Provide the (X, Y) coordinate of the cell's center where the given text is located.  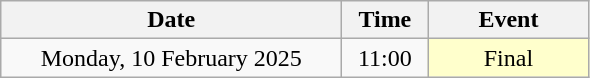
11:00 (385, 58)
Date (172, 20)
Time (385, 20)
Event (508, 20)
Final (508, 58)
Monday, 10 February 2025 (172, 58)
